Detect which cell encompasses the target text, then output its (X, Y) center coordinate. 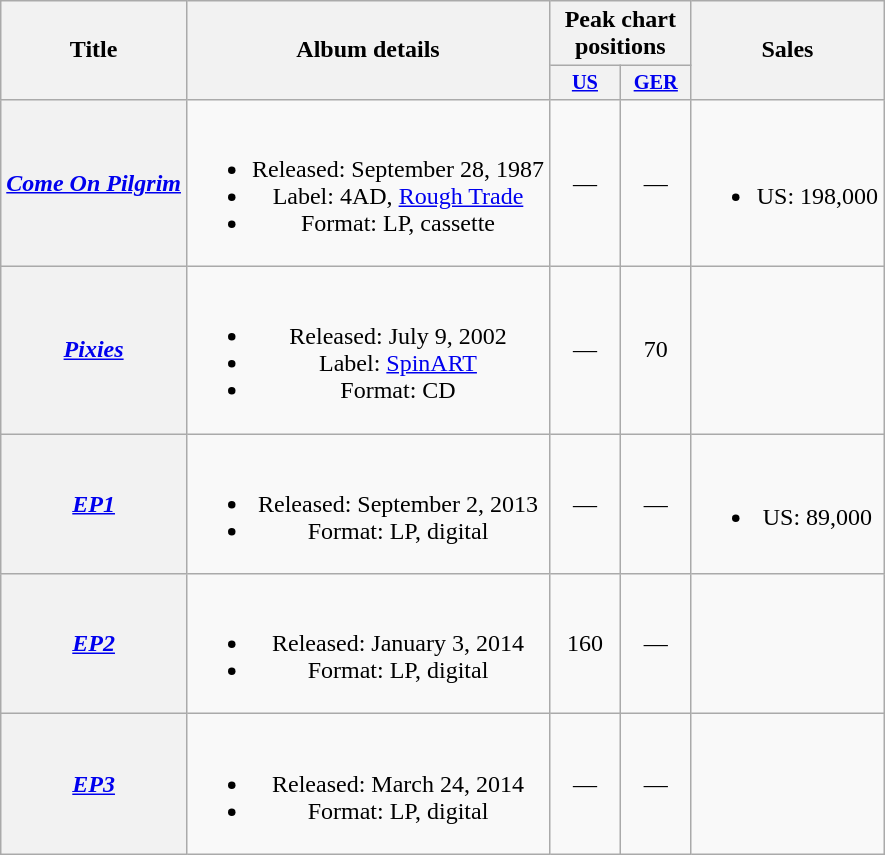
Peak chart positions (620, 34)
EP1 (94, 504)
Released: September 28, 1987Label: 4AD, Rough TradeFormat: LP, cassette (368, 182)
Released: January 3, 2014Format: LP, digital (368, 644)
EP2 (94, 644)
US (584, 83)
US: 89,000 (787, 504)
Pixies (94, 350)
EP3 (94, 784)
Released: September 2, 2013Format: LP, digital (368, 504)
Released: July 9, 2002Label: SpinARTFormat: CD (368, 350)
Released: March 24, 2014Format: LP, digital (368, 784)
Sales (787, 50)
160 (584, 644)
GER (656, 83)
70 (656, 350)
Title (94, 50)
Come On Pilgrim (94, 182)
Album details (368, 50)
US: 198,000 (787, 182)
